Capture the cell that displays the provided text and extract its (X, Y) central coordinate. 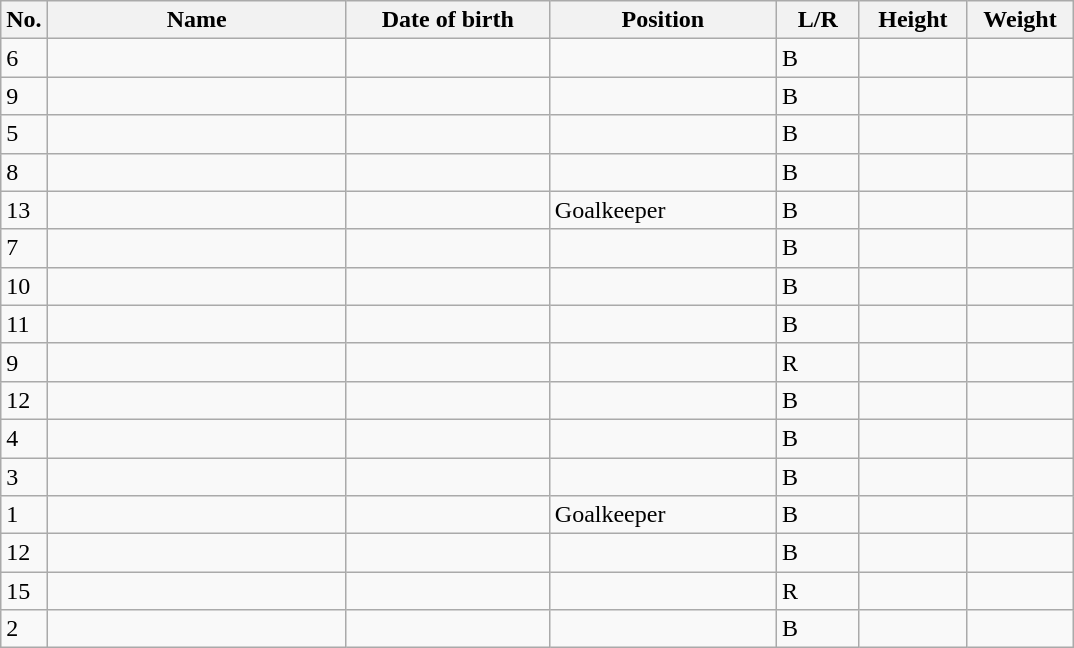
4 (24, 438)
Height (912, 20)
2 (24, 629)
Date of birth (448, 20)
3 (24, 477)
11 (24, 324)
6 (24, 58)
8 (24, 172)
5 (24, 134)
7 (24, 248)
No. (24, 20)
L/R (818, 20)
15 (24, 591)
10 (24, 286)
Name (196, 20)
1 (24, 515)
13 (24, 210)
Position (662, 20)
Weight (1020, 20)
